Detect which cell encompasses the target text, then output its [X, Y] center coordinate. 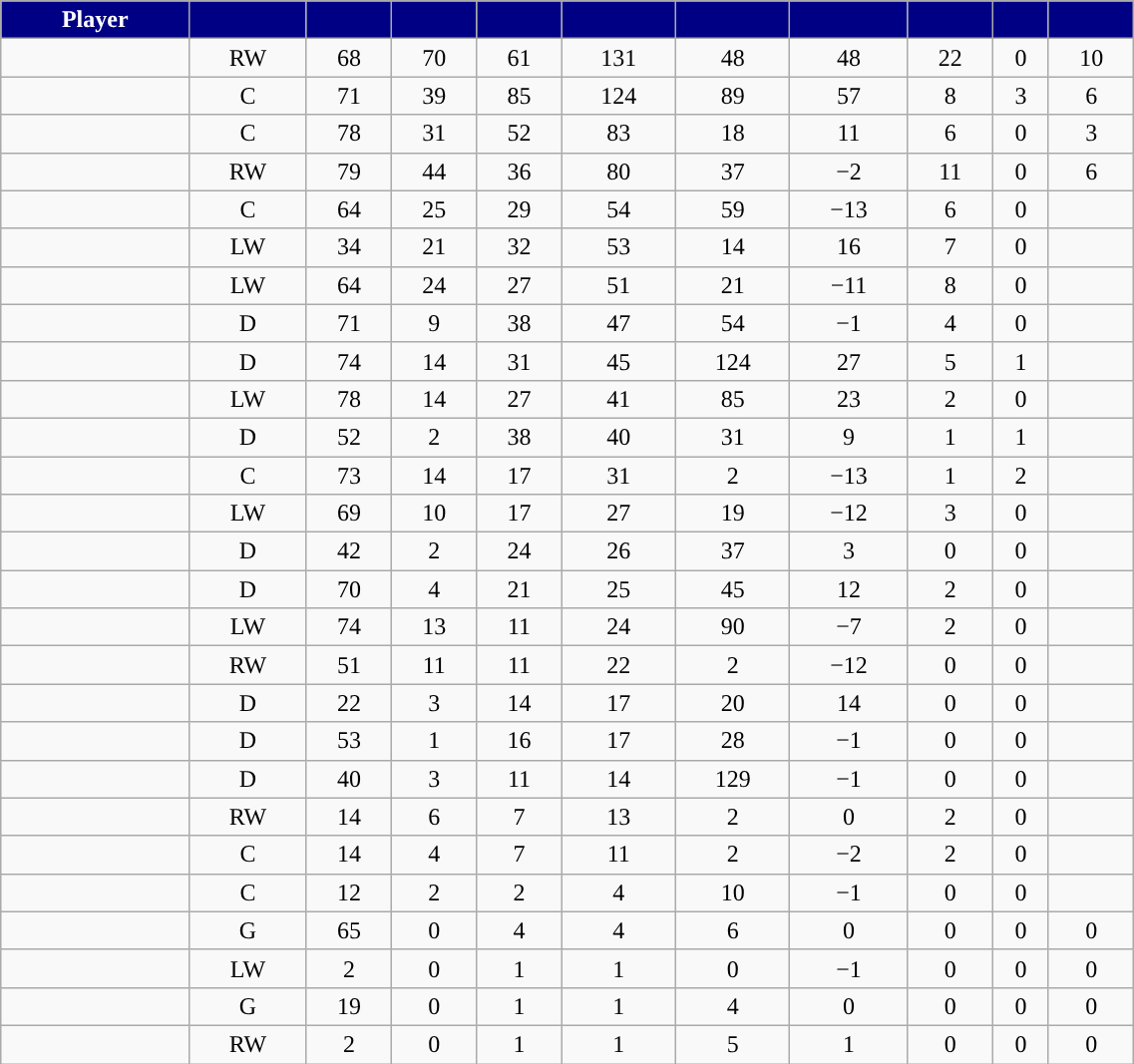
41 [618, 399]
Player [96, 20]
79 [349, 172]
42 [349, 551]
18 [733, 134]
26 [618, 551]
36 [519, 172]
131 [618, 58]
80 [618, 172]
39 [435, 96]
−7 [849, 627]
68 [349, 58]
20 [733, 703]
23 [849, 399]
29 [519, 209]
57 [849, 96]
69 [349, 514]
59 [733, 209]
28 [733, 741]
83 [618, 134]
129 [733, 779]
65 [349, 930]
61 [519, 58]
32 [519, 247]
89 [733, 96]
44 [435, 172]
47 [618, 323]
73 [349, 476]
34 [349, 247]
90 [733, 627]
−11 [849, 285]
